Return the [X, Y] coordinate for the center point of the cell that contains the specified text.  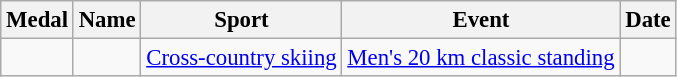
Event [481, 20]
Name [107, 20]
Cross-country skiing [242, 58]
Medal [38, 20]
Date [648, 20]
Men's 20 km classic standing [481, 58]
Sport [242, 20]
